For the text-containing cell, return its midpoint in [x, y] coordinate format. 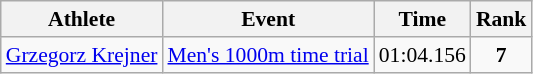
01:04.156 [422, 55]
Athlete [82, 19]
Event [268, 19]
Rank [502, 19]
Men's 1000m time trial [268, 55]
Grzegorz Krejner [82, 55]
7 [502, 55]
Time [422, 19]
